Provide the [X, Y] coordinate of the cell's center where the given text is located.  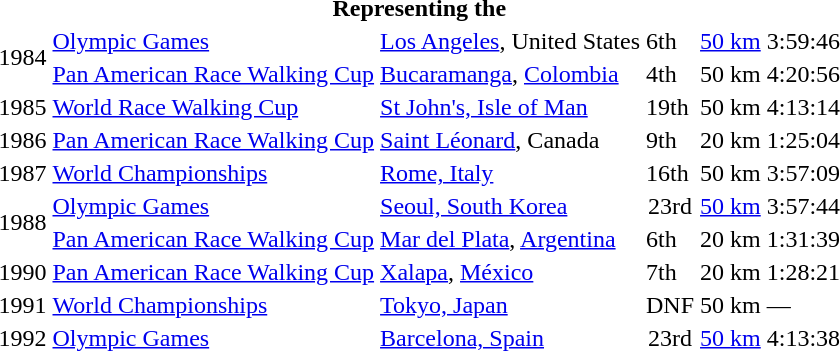
St John's, Isle of Man [510, 107]
Xalapa, México [510, 272]
19th [670, 107]
Rome, Italy [510, 173]
Saint Léonard, Canada [510, 140]
Seoul, South Korea [510, 206]
Tokyo, Japan [510, 305]
9th [670, 140]
Mar del Plata, Argentina [510, 239]
23rd [670, 206]
4th [670, 74]
7th [670, 272]
DNF [670, 305]
Bucaramanga, Colombia [510, 74]
16th [670, 173]
World Race Walking Cup [214, 107]
Los Angeles, United States [510, 41]
